Determine the (X, Y) coordinate at the center of the cell enclosing the given text.  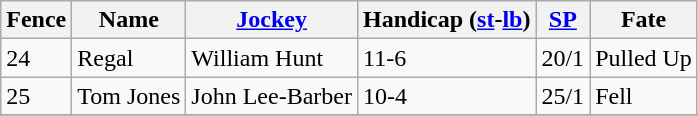
Regal (129, 58)
Tom Jones (129, 96)
24 (36, 58)
Name (129, 20)
25/1 (563, 96)
Fate (644, 20)
11-6 (446, 58)
Jockey (272, 20)
John Lee-Barber (272, 96)
20/1 (563, 58)
10-4 (446, 96)
Handicap (st-lb) (446, 20)
SP (563, 20)
Pulled Up (644, 58)
Fell (644, 96)
William Hunt (272, 58)
Fence (36, 20)
25 (36, 96)
